Capture the cell that displays the provided text and extract its [x, y] central coordinate. 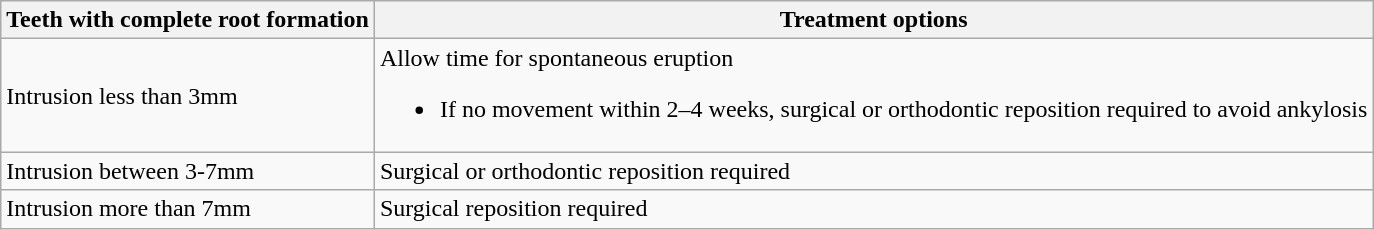
Intrusion more than 7mm [188, 209]
Surgical reposition required [873, 209]
Treatment options [873, 20]
Intrusion less than 3mm [188, 96]
Intrusion between 3-7mm [188, 171]
Surgical or orthodontic reposition required [873, 171]
Teeth with complete root formation [188, 20]
Allow time for spontaneous eruptionIf no movement within 2–4 weeks, surgical or orthodontic reposition required to avoid ankylosis [873, 96]
